Return the (X, Y) coordinate for the center point of the cell that contains the specified text.  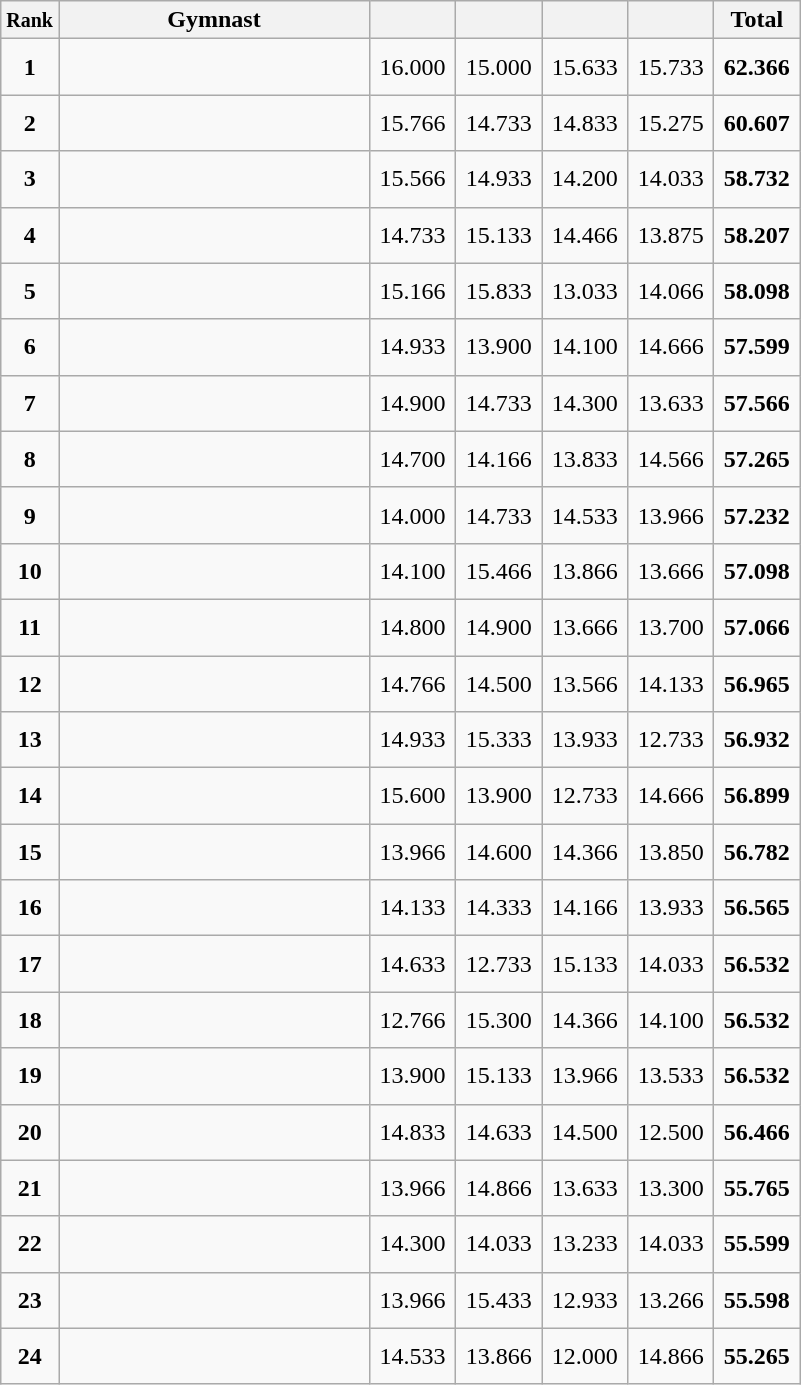
12.933 (585, 1300)
21 (30, 1188)
13.233 (585, 1244)
56.965 (757, 684)
Rank (30, 20)
15.600 (413, 796)
24 (30, 1356)
12.000 (585, 1356)
20 (30, 1132)
3 (30, 179)
57.232 (757, 515)
14.566 (671, 459)
13.850 (671, 852)
Total (757, 20)
15 (30, 852)
14 (30, 796)
22 (30, 1244)
13.875 (671, 235)
14.800 (413, 627)
57.599 (757, 347)
55.598 (757, 1300)
13 (30, 740)
Gymnast (214, 20)
1 (30, 67)
17 (30, 964)
13.700 (671, 627)
14.333 (499, 908)
57.566 (757, 403)
5 (30, 291)
56.782 (757, 852)
13.533 (671, 1076)
11 (30, 627)
13.833 (585, 459)
15.333 (499, 740)
56.932 (757, 740)
14.766 (413, 684)
57.098 (757, 571)
62.366 (757, 67)
14.466 (585, 235)
13.566 (585, 684)
55.599 (757, 1244)
58.732 (757, 179)
9 (30, 515)
56.899 (757, 796)
15.733 (671, 67)
16 (30, 908)
14.066 (671, 291)
10 (30, 571)
55.765 (757, 1188)
8 (30, 459)
15.433 (499, 1300)
12 (30, 684)
16.000 (413, 67)
58.207 (757, 235)
15.166 (413, 291)
14.700 (413, 459)
13.033 (585, 291)
14.600 (499, 852)
23 (30, 1300)
14.000 (413, 515)
55.265 (757, 1356)
15.466 (499, 571)
2 (30, 123)
19 (30, 1076)
56.565 (757, 908)
13.266 (671, 1300)
15.833 (499, 291)
15.566 (413, 179)
15.300 (499, 1020)
60.607 (757, 123)
7 (30, 403)
15.633 (585, 67)
13.300 (671, 1188)
4 (30, 235)
14.200 (585, 179)
58.098 (757, 291)
12.500 (671, 1132)
12.766 (413, 1020)
57.265 (757, 459)
56.466 (757, 1132)
57.066 (757, 627)
15.000 (499, 67)
18 (30, 1020)
6 (30, 347)
15.766 (413, 123)
15.275 (671, 123)
